Search for the cell housing the specified text and yield its [x, y] center coordinate. 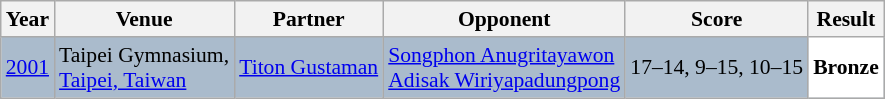
Taipei Gymnasium,Taipei, Taiwan [144, 68]
Year [28, 19]
17–14, 9–15, 10–15 [716, 68]
Result [846, 19]
Titon Gustaman [308, 68]
2001 [28, 68]
Venue [144, 19]
Bronze [846, 68]
Partner [308, 19]
Songphon Anugritayawon Adisak Wiriyapadungpong [504, 68]
Score [716, 19]
Opponent [504, 19]
